Extract the (X, Y) coordinate from the center of the cell holding the provided text.  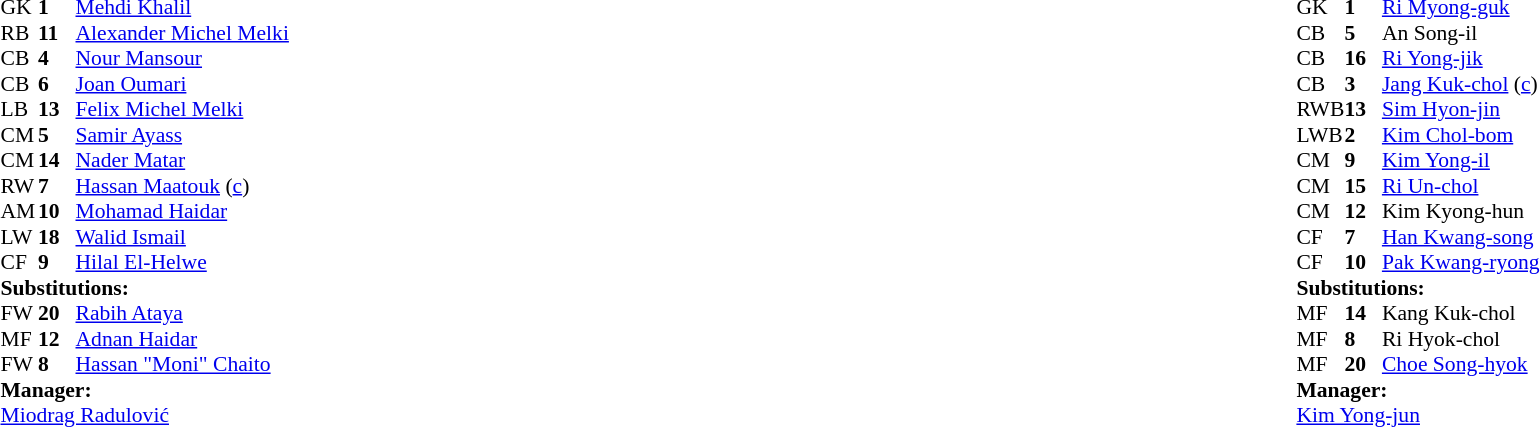
16 (1363, 59)
15 (1363, 186)
Nader Matar (182, 161)
Jang Kuk-chol (c) (1461, 84)
Ri Un-chol (1461, 186)
Rabih Ataya (182, 313)
Nour Mansour (182, 59)
Samir Ayass (182, 135)
4 (57, 59)
Hassan Maatouk (c) (182, 186)
11 (57, 33)
18 (57, 237)
RWB (1320, 109)
RB (19, 33)
Walid Ismail (182, 237)
AM (19, 211)
Mohamad Haidar (182, 211)
Sim Hyon-jin (1461, 109)
Pak Kwang-ryong (1461, 263)
Alexander Michel Melki (182, 33)
2 (1363, 135)
Kim Chol-bom (1461, 135)
LW (19, 237)
Kang Kuk-chol (1461, 313)
Kim Kyong-hun (1461, 211)
Ri Yong-jik (1461, 59)
Joan Oumari (182, 84)
Kim Yong-il (1461, 161)
6 (57, 84)
Choe Song-hyok (1461, 365)
Felix Michel Melki (182, 109)
3 (1363, 84)
LB (19, 109)
Adnan Haidar (182, 339)
Hassan "Moni" Chaito (182, 365)
An Song-il (1461, 33)
Han Kwang-song (1461, 237)
RW (19, 186)
Ri Hyok-chol (1461, 339)
LWB (1320, 135)
Hilal El-Helwe (182, 263)
